Identify which cell holds the provided text, then report its [x, y] central coordinate. 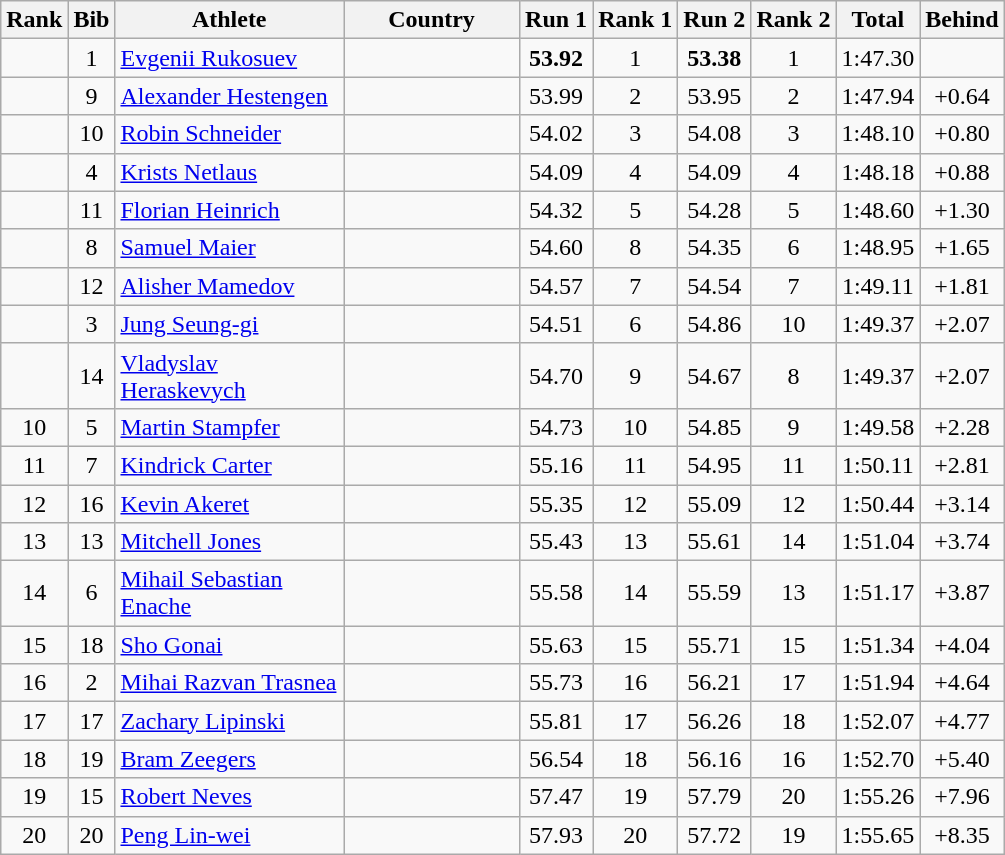
+3.74 [962, 542]
55.59 [714, 594]
57.72 [714, 835]
54.70 [556, 376]
1:49.11 [878, 286]
54.67 [714, 376]
Kindrick Carter [230, 465]
Bib [92, 20]
Alisher Mamedov [230, 286]
1:48.18 [878, 172]
56.54 [556, 759]
54.86 [714, 324]
+0.80 [962, 134]
1:50.11 [878, 465]
+4.64 [962, 683]
1:47.94 [878, 96]
Jung Seung-gi [230, 324]
55.61 [714, 542]
Kevin Akeret [230, 503]
Mihai Razvan Trasnea [230, 683]
54.85 [714, 427]
1:47.30 [878, 58]
Samuel Maier [230, 248]
55.71 [714, 645]
Peng Lin-wei [230, 835]
1:55.65 [878, 835]
Bram Zeegers [230, 759]
Run 1 [556, 20]
53.99 [556, 96]
55.73 [556, 683]
Mihail Sebastian Enache [230, 594]
1:51.04 [878, 542]
54.32 [556, 210]
57.93 [556, 835]
53.95 [714, 96]
1:48.95 [878, 248]
55.43 [556, 542]
Behind [962, 20]
56.26 [714, 721]
+1.30 [962, 210]
1:49.58 [878, 427]
57.79 [714, 797]
1:52.07 [878, 721]
+7.96 [962, 797]
54.51 [556, 324]
56.16 [714, 759]
1:50.44 [878, 503]
Country [432, 20]
54.28 [714, 210]
+1.65 [962, 248]
+4.04 [962, 645]
56.21 [714, 683]
Mitchell Jones [230, 542]
54.35 [714, 248]
57.47 [556, 797]
+2.28 [962, 427]
55.35 [556, 503]
1:48.10 [878, 134]
54.60 [556, 248]
1:55.26 [878, 797]
Sho Gonai [230, 645]
53.92 [556, 58]
54.08 [714, 134]
54.54 [714, 286]
Zachary Lipinski [230, 721]
Athlete [230, 20]
1:52.70 [878, 759]
+0.88 [962, 172]
54.02 [556, 134]
+2.81 [962, 465]
53.38 [714, 58]
Martin Stampfer [230, 427]
+0.64 [962, 96]
+4.77 [962, 721]
+5.40 [962, 759]
+1.81 [962, 286]
Total [878, 20]
Robert Neves [230, 797]
Vladyslav Heraskevych [230, 376]
Evgenii Rukosuev [230, 58]
Run 2 [714, 20]
54.73 [556, 427]
55.58 [556, 594]
Krists Netlaus [230, 172]
55.16 [556, 465]
Rank [34, 20]
55.09 [714, 503]
1:51.17 [878, 594]
Florian Heinrich [230, 210]
+8.35 [962, 835]
Rank 2 [794, 20]
Robin Schneider [230, 134]
1:51.34 [878, 645]
+3.87 [962, 594]
55.81 [556, 721]
+3.14 [962, 503]
1:51.94 [878, 683]
55.63 [556, 645]
1:48.60 [878, 210]
Rank 1 [636, 20]
54.57 [556, 286]
Alexander Hestengen [230, 96]
54.95 [714, 465]
